Detect which cell encompasses the target text, then output its [x, y] center coordinate. 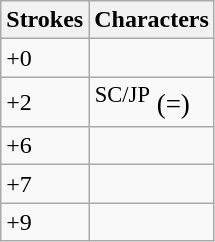
SC/JP (=) [152, 102]
Characters [152, 20]
+9 [45, 222]
+2 [45, 102]
+0 [45, 58]
+7 [45, 184]
+6 [45, 146]
Strokes [45, 20]
